For the text-containing cell, return its midpoint in (X, Y) coordinate format. 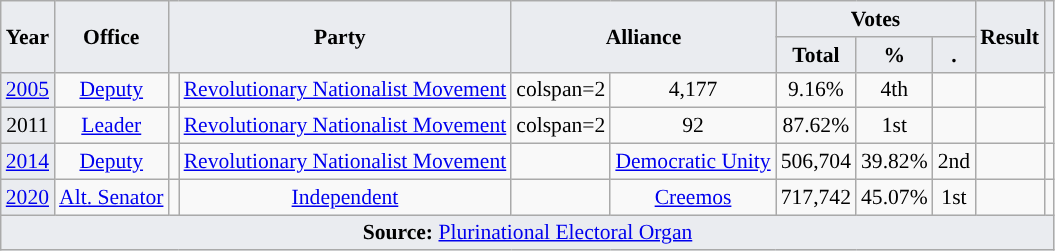
% (894, 55)
2011 (28, 126)
Votes (876, 19)
Result (1010, 36)
Year (28, 36)
87.62% (816, 126)
2005 (28, 90)
92 (692, 126)
Alt. Senator (111, 197)
Alliance (643, 36)
Office (111, 36)
9.16% (816, 90)
2014 (28, 162)
717,742 (816, 197)
Creemos (692, 197)
Party (340, 36)
2020 (28, 197)
39.82% (894, 162)
Independent (346, 197)
4,177 (692, 90)
Source: Plurinational Electoral Organ (528, 233)
506,704 (816, 162)
Democratic Unity (692, 162)
Total (816, 55)
2nd (954, 162)
45.07% (894, 197)
Leader (111, 126)
. (954, 55)
4th (894, 90)
